Find where the given text appears and provide that cell's center as (x, y) coordinate. 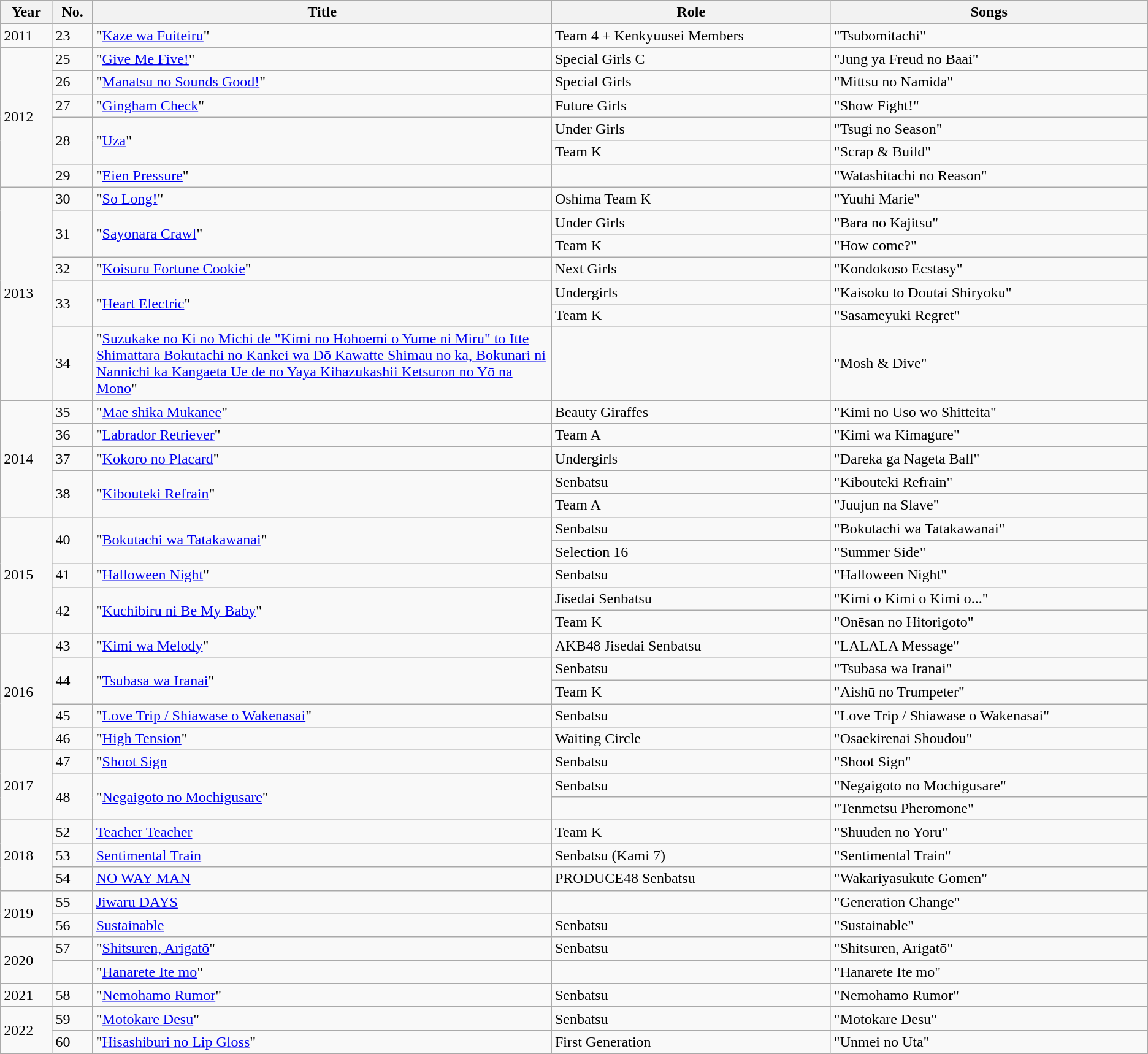
"Labrador Retriever" (322, 435)
"Onēsan no Hitorigoto" (989, 622)
"Aishū no Trumpeter" (989, 692)
"Jung ya Freud no Baai" (989, 59)
46 (72, 739)
"Shoot Sign (322, 762)
"Yuuhi Marie" (989, 199)
Year (26, 12)
2018 (26, 855)
Sustainable (322, 925)
"Tsubomitachi" (989, 36)
36 (72, 435)
First Generation (691, 1042)
"Unmei no Uta" (989, 1042)
Special Girls C (691, 59)
"Manatsu no Sounds Good!" (322, 82)
23 (72, 36)
"Sustainable" (989, 925)
Sentimental Train (322, 855)
Oshima Team K (691, 199)
"Hisashiburi no Lip Gloss" (322, 1042)
"Gingham Check" (322, 105)
"Bara no Kajitsu" (989, 222)
53 (72, 855)
2013 (26, 293)
Selection 16 (691, 552)
Waiting Circle (691, 739)
42 (72, 610)
"Sayonara Crawl" (322, 234)
45 (72, 716)
"Kaze wa Fuiteiru" (322, 36)
"Osaekirenai Shoudou" (989, 739)
"Mittsu no Namida" (989, 82)
27 (72, 105)
35 (72, 412)
54 (72, 879)
58 (72, 995)
2015 (26, 575)
"Kondokoso Ecstasy" (989, 269)
Beauty Giraffes (691, 412)
Songs (989, 12)
Jisedai Senbatsu (691, 598)
"Sasameyuki Regret" (989, 316)
"Eien Pressure" (322, 175)
"Sentimental Train" (989, 855)
33 (72, 304)
48 (72, 797)
"Shoot Sign" (989, 762)
29 (72, 175)
30 (72, 199)
NO WAY MAN (322, 879)
60 (72, 1042)
38 (72, 494)
"Kimi o Kimi o Kimi o..." (989, 598)
"LALALA Message" (989, 645)
"Mae shika Mukanee" (322, 412)
44 (72, 680)
56 (72, 925)
"Tenmetsu Pheromone" (989, 809)
"Heart Electric" (322, 304)
PRODUCE48 Senbatsu (691, 879)
Teacher Teacher (322, 832)
"So Long!" (322, 199)
41 (72, 575)
Team 4 + Kenkyuusei Members (691, 36)
2019 (26, 914)
Role (691, 12)
"Koisuru Fortune Cookie" (322, 269)
"How come?" (989, 245)
"Generation Change" (989, 902)
"Show Fight!" (989, 105)
2012 (26, 117)
32 (72, 269)
2011 (26, 36)
47 (72, 762)
"Kokoro no Placard" (322, 459)
"Scrap & Build" (989, 152)
43 (72, 645)
Future Girls (691, 105)
37 (72, 459)
"Juujun na Slave" (989, 505)
40 (72, 540)
"Wakariyasukute Gomen" (989, 879)
28 (72, 140)
2017 (26, 785)
"Uza" (322, 140)
Special Girls (691, 82)
2020 (26, 960)
31 (72, 234)
"Kimi wa Kimagure" (989, 435)
57 (72, 949)
59 (72, 1018)
"Mosh & Dive" (989, 364)
2021 (26, 995)
"Kuchibiru ni Be My Baby" (322, 610)
52 (72, 832)
2014 (26, 459)
34 (72, 364)
Next Girls (691, 269)
2016 (26, 692)
"Give Me Five!" (322, 59)
"Kimi wa Melody" (322, 645)
2022 (26, 1030)
"High Tension" (322, 739)
26 (72, 82)
Title (322, 12)
"Dareka ga Nageta Ball" (989, 459)
Senbatsu (Kami 7) (691, 855)
"Kimi no Uso wo Shitteita" (989, 412)
No. (72, 12)
"Kaisoku to Doutai Shiryoku" (989, 292)
55 (72, 902)
"Shuuden no Yoru" (989, 832)
25 (72, 59)
"Summer Side" (989, 552)
"Tsugi no Season" (989, 129)
"Watashitachi no Reason" (989, 175)
AKB48 Jisedai Senbatsu (691, 645)
Jiwaru DAYS (322, 902)
